Extract the [X, Y] coordinate from the center of the cell holding the provided text.  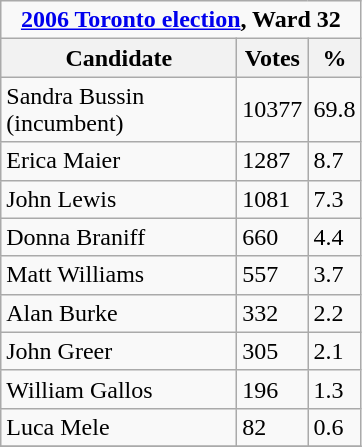
82 [272, 427]
196 [272, 389]
557 [272, 275]
Donna Braniff [119, 237]
69.8 [334, 110]
Erica Maier [119, 161]
332 [272, 313]
Luca Mele [119, 427]
Sandra Bussin (incumbent) [119, 110]
2006 Toronto election, Ward 32 [181, 20]
3.7 [334, 275]
1081 [272, 199]
7.3 [334, 199]
John Lewis [119, 199]
660 [272, 237]
William Gallos [119, 389]
10377 [272, 110]
2.1 [334, 351]
Alan Burke [119, 313]
1287 [272, 161]
8.7 [334, 161]
1.3 [334, 389]
0.6 [334, 427]
% [334, 58]
2.2 [334, 313]
Votes [272, 58]
John Greer [119, 351]
305 [272, 351]
Matt Williams [119, 275]
4.4 [334, 237]
Candidate [119, 58]
